Output the (x, y) coordinate of the center of the cell containing the given text.  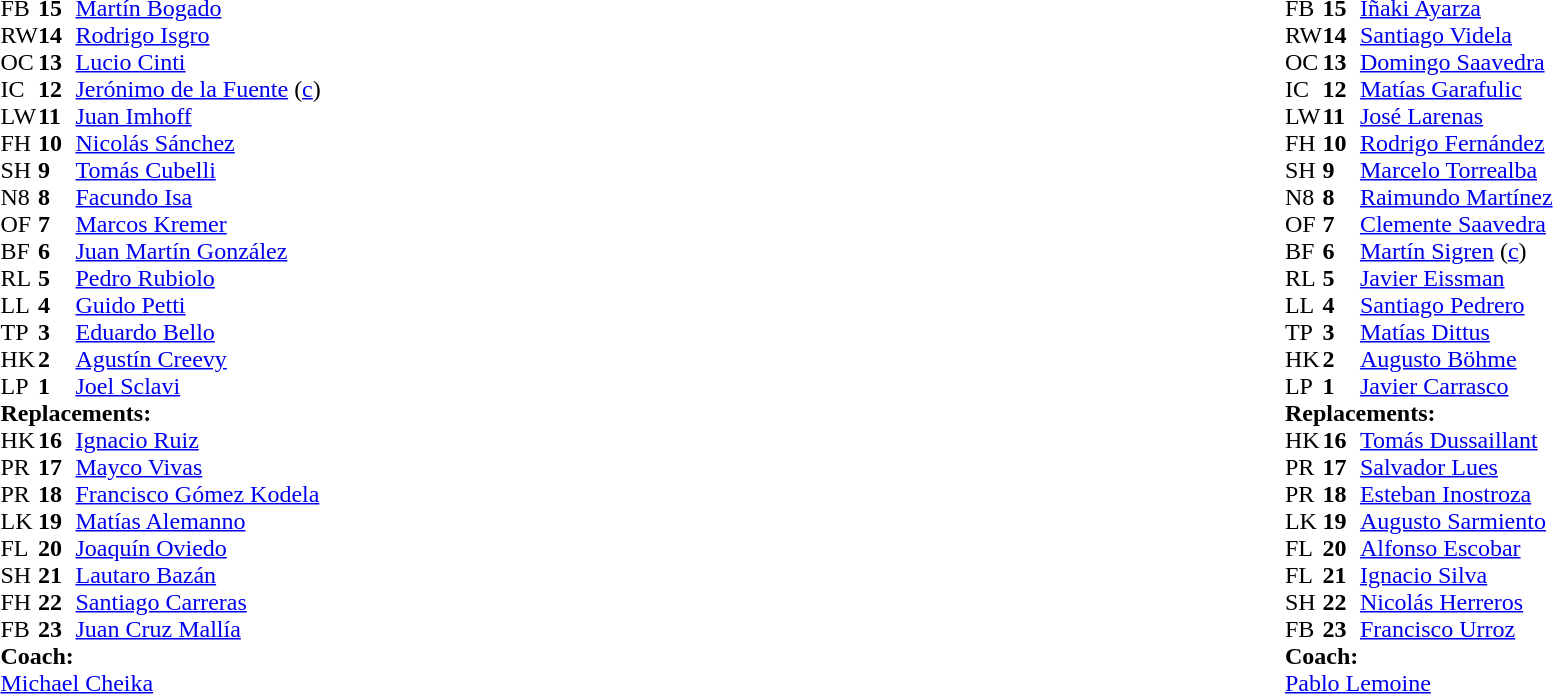
Javier Carrasco (1456, 386)
Joel Sclavi (198, 386)
Mayco Vivas (198, 468)
Rodrigo Isgro (198, 36)
Tomás Cubelli (198, 170)
Augusto Sarmiento (1456, 522)
Esteban Inostroza (1456, 494)
Clemente Saavedra (1456, 224)
Ignacio Ruiz (198, 440)
Eduardo Bello (198, 332)
Facundo Isa (198, 198)
Santiago Pedrero (1456, 306)
Raimundo Martínez (1456, 198)
Juan Cruz Mallía (198, 630)
Marcos Kremer (198, 224)
Jerónimo de la Fuente (c) (198, 90)
Marcelo Torrealba (1456, 170)
Francisco Urroz (1456, 630)
Juan Imhoff (198, 116)
José Larenas (1456, 116)
Martín Sigren (c) (1456, 252)
Guido Petti (198, 306)
Matías Alemanno (198, 522)
Nicolás Herreros (1456, 602)
Alfonso Escobar (1456, 548)
Lucio Cinti (198, 62)
Augusto Böhme (1456, 360)
Nicolás Sánchez (198, 144)
Juan Martín González (198, 252)
Lautaro Bazán (198, 576)
Joaquín Oviedo (198, 548)
Rodrigo Fernández (1456, 144)
Salvador Lues (1456, 468)
Pedro Rubiolo (198, 278)
Matías Dittus (1456, 332)
Ignacio Silva (1456, 576)
Santiago Videla (1456, 36)
Tomás Dussaillant (1456, 440)
Agustín Creevy (198, 360)
Santiago Carreras (198, 602)
Javier Eissman (1456, 278)
Domingo Saavedra (1456, 62)
Matías Garafulic (1456, 90)
Francisco Gómez Kodela (198, 494)
